Capture the cell that displays the provided text and extract its (X, Y) central coordinate. 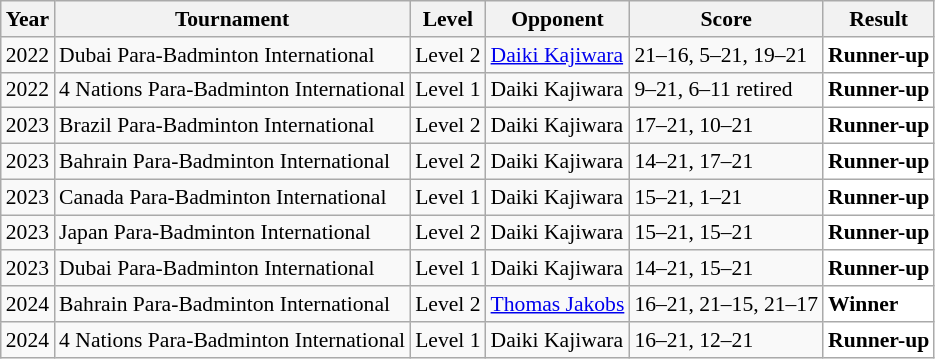
14–21, 17–21 (726, 162)
17–21, 10–21 (726, 126)
16–21, 21–15, 21–17 (726, 304)
Tournament (232, 19)
16–21, 12–21 (726, 340)
21–16, 5–21, 19–21 (726, 55)
15–21, 1–21 (726, 197)
Level (448, 19)
Year (28, 19)
Canada Para-Badminton International (232, 197)
Opponent (558, 19)
15–21, 15–21 (726, 233)
Winner (878, 304)
Score (726, 19)
Thomas Jakobs (558, 304)
Result (878, 19)
Japan Para-Badminton International (232, 233)
9–21, 6–11 retired (726, 90)
Brazil Para-Badminton International (232, 126)
14–21, 15–21 (726, 269)
